Capture the cell that displays the provided text and extract its [X, Y] central coordinate. 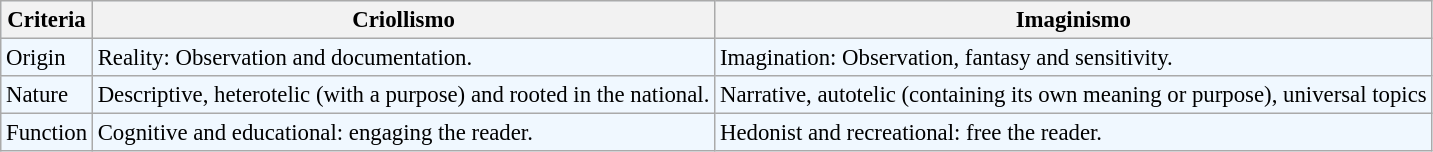
Descriptive, heterotelic (with a purpose) and rooted in the national. [403, 95]
Cognitive and educational: engaging the reader. [403, 133]
Criteria [47, 20]
Criollismo [403, 20]
Function [47, 133]
Hedonist and recreational: free the reader. [1074, 133]
Imaginismo [1074, 20]
Narrative, autotelic (containing its own meaning or purpose), universal topics [1074, 95]
Origin [47, 58]
Reality: Observation and documentation. [403, 58]
Imagination: Observation, fantasy and sensitivity. [1074, 58]
Nature [47, 95]
